For the text-containing cell, return its midpoint in [x, y] coordinate format. 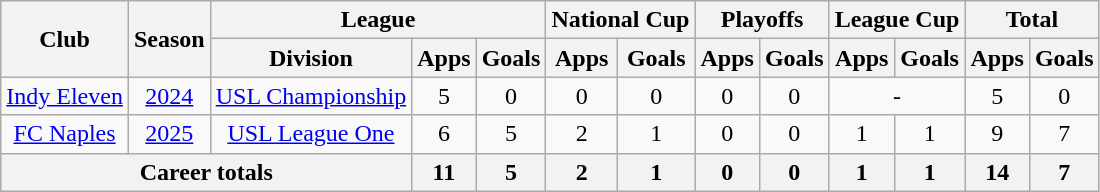
USL Championship [311, 96]
- [897, 96]
League Cup [897, 20]
FC Naples [65, 134]
USL League One [311, 134]
14 [997, 172]
2024 [169, 96]
2025 [169, 134]
Playoffs [762, 20]
11 [444, 172]
Career totals [206, 172]
League [378, 20]
6 [444, 134]
9 [997, 134]
Indy Eleven [65, 96]
Season [169, 39]
Division [311, 58]
Club [65, 39]
Total [1032, 20]
National Cup [620, 20]
